Capture the cell that displays the provided text and extract its [x, y] central coordinate. 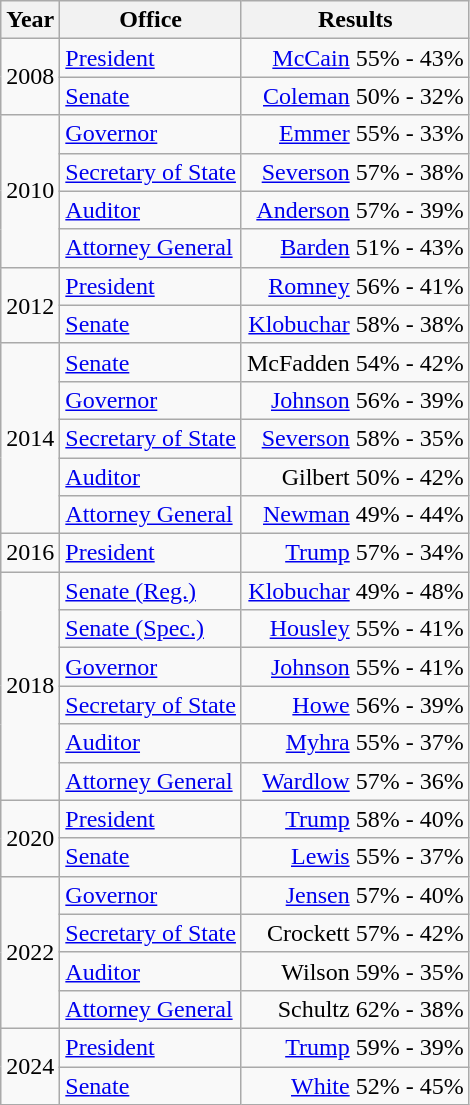
2012 [30, 305]
Myhra 55% - 37% [355, 743]
Anderson 57% - 39% [355, 210]
Howe 56% - 39% [355, 705]
Year [30, 20]
White 52% - 45% [355, 1085]
Newman 49% - 44% [355, 515]
Klobuchar 58% - 38% [355, 324]
2014 [30, 438]
Trump 59% - 39% [355, 1047]
Schultz 62% - 38% [355, 1009]
McFadden 54% - 42% [355, 362]
Severson 57% - 38% [355, 172]
Romney 56% - 41% [355, 286]
Trump 58% - 40% [355, 819]
Johnson 55% - 41% [355, 667]
2020 [30, 838]
2018 [30, 686]
Wardlow 57% - 36% [355, 781]
Crockett 57% - 42% [355, 933]
2008 [30, 77]
2024 [30, 1066]
Klobuchar 49% - 48% [355, 591]
2010 [30, 191]
Housley 55% - 41% [355, 629]
Johnson 56% - 39% [355, 400]
Trump 57% - 34% [355, 553]
Coleman 50% - 32% [355, 96]
Senate (Reg.) [151, 591]
Barden 51% - 43% [355, 248]
McCain 55% - 43% [355, 58]
Wilson 59% - 35% [355, 971]
Senate (Spec.) [151, 629]
Severson 58% - 35% [355, 438]
Office [151, 20]
Results [355, 20]
Emmer 55% - 33% [355, 134]
Gilbert 50% - 42% [355, 477]
Jensen 57% - 40% [355, 895]
2016 [30, 553]
Lewis 55% - 37% [355, 857]
2022 [30, 952]
